Find where the given text appears and provide that cell's center as [X, Y] coordinate. 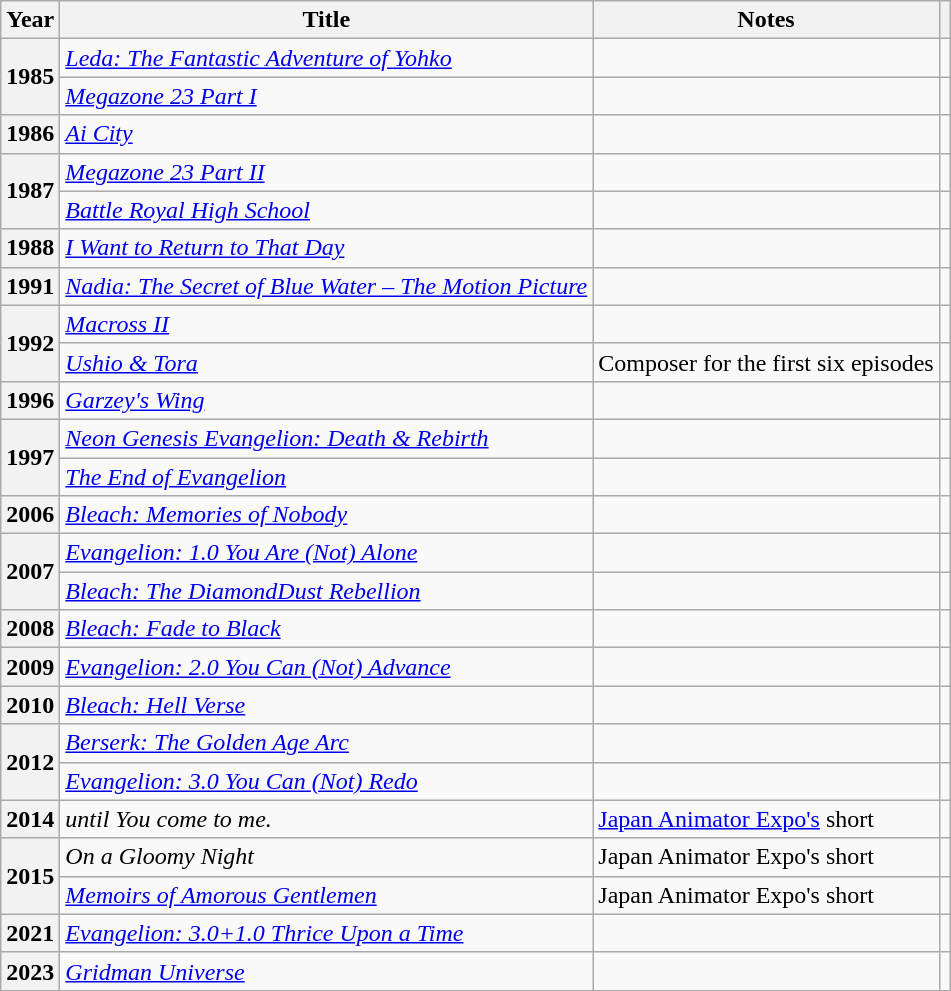
2008 [30, 629]
Bleach: The DiamondDust Rebellion [326, 591]
Composer for the first six episodes [766, 362]
Evangelion: 3.0+1.0 Thrice Upon a Time [326, 933]
Bleach: Fade to Black [326, 629]
Macross II [326, 324]
2007 [30, 572]
Title [326, 20]
I Want to Return to That Day [326, 248]
Battle Royal High School [326, 210]
until You come to me. [326, 819]
Garzey's Wing [326, 400]
Nadia: The Secret of Blue Water – The Motion Picture [326, 286]
Year [30, 20]
1988 [30, 248]
2015 [30, 876]
Berserk: The Golden Age Arc [326, 743]
Megazone 23 Part I [326, 96]
The End of Evangelion [326, 477]
1992 [30, 343]
Bleach: Memories of Nobody [326, 515]
2014 [30, 819]
Megazone 23 Part II [326, 172]
Leda: The Fantastic Adventure of Yohko [326, 58]
1991 [30, 286]
1986 [30, 134]
Ushio & Tora [326, 362]
Memoirs of Amorous Gentlemen [326, 895]
Evangelion: 1.0 You Are (Not) Alone [326, 553]
2006 [30, 515]
2023 [30, 971]
2021 [30, 933]
1985 [30, 77]
2009 [30, 667]
Evangelion: 2.0 You Can (Not) Advance [326, 667]
Notes [766, 20]
1997 [30, 457]
2010 [30, 705]
Ai City [326, 134]
Bleach: Hell Verse [326, 705]
Evangelion: 3.0 You Can (Not) Redo [326, 781]
1987 [30, 191]
1996 [30, 400]
Gridman Universe [326, 971]
2012 [30, 762]
Neon Genesis Evangelion: Death & Rebirth [326, 438]
On a Gloomy Night [326, 857]
